Output the (x, y) coordinate of the center of the cell containing the given text.  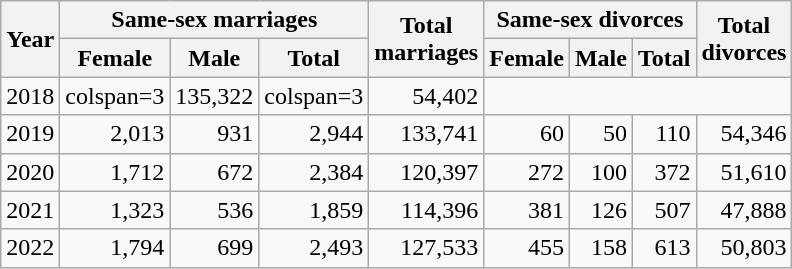
Totalmarriages (426, 39)
133,741 (426, 134)
2,384 (314, 172)
50 (600, 134)
60 (527, 134)
1,859 (314, 210)
120,397 (426, 172)
54,402 (426, 96)
135,322 (214, 96)
127,533 (426, 248)
Totaldivorces (744, 39)
100 (600, 172)
2022 (30, 248)
158 (600, 248)
2018 (30, 96)
50,803 (744, 248)
110 (664, 134)
2020 (30, 172)
272 (527, 172)
536 (214, 210)
372 (664, 172)
1,712 (115, 172)
2021 (30, 210)
2,944 (314, 134)
455 (527, 248)
Same-sex marriages (214, 20)
54,346 (744, 134)
931 (214, 134)
47,888 (744, 210)
51,610 (744, 172)
114,396 (426, 210)
672 (214, 172)
2019 (30, 134)
Year (30, 39)
381 (527, 210)
1,323 (115, 210)
699 (214, 248)
Same-sex divorces (590, 20)
2,493 (314, 248)
2,013 (115, 134)
1,794 (115, 248)
613 (664, 248)
507 (664, 210)
126 (600, 210)
